Detect which cell encompasses the target text, then output its [x, y] center coordinate. 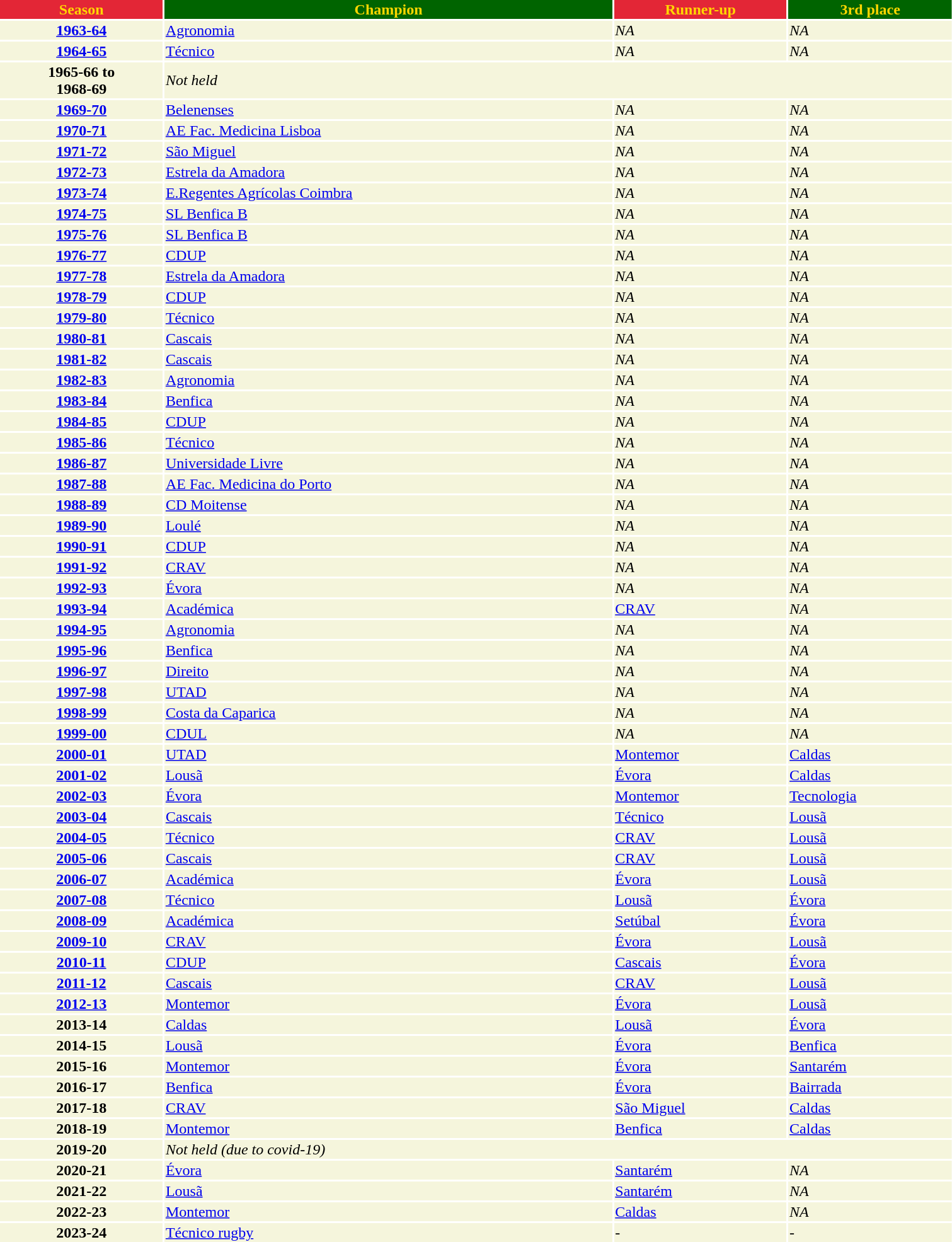
Not held (due to covid-19) [558, 1149]
E.Regentes Agrícolas Coimbra [388, 193]
1996-97 [81, 671]
2003-04 [81, 817]
Season [81, 9]
Loulé [388, 526]
Not held [558, 81]
1981-82 [81, 359]
2014-15 [81, 1045]
Tecnologia [871, 796]
1993-94 [81, 609]
2022-23 [81, 1212]
2010-11 [81, 962]
2017-18 [81, 1108]
2020-21 [81, 1170]
2018-19 [81, 1129]
1964-65 [81, 51]
1970-71 [81, 130]
Champion [388, 9]
1998-99 [81, 713]
2013-14 [81, 1025]
2023-24 [81, 1233]
2009-10 [81, 941]
1973-74 [81, 193]
Universidade Livre [388, 463]
CDUL [388, 733]
AE Fac. Medicina Lisboa [388, 130]
2012-13 [81, 1004]
Belenenses [388, 110]
2019-20 [81, 1149]
1977-78 [81, 276]
1994-95 [81, 630]
2011-12 [81, 983]
Setúbal [701, 921]
2007-08 [81, 900]
1963-64 [81, 30]
Bairrada [871, 1087]
2021-22 [81, 1191]
1965-66 to1968-69 [81, 81]
2008-09 [81, 921]
1982-83 [81, 380]
1990-91 [81, 546]
2016-17 [81, 1087]
2004-05 [81, 837]
3rd place [871, 9]
Costa da Caparica [388, 713]
2000-01 [81, 754]
1987-88 [81, 484]
1991-92 [81, 567]
1978-79 [81, 297]
1985-86 [81, 442]
1971-72 [81, 151]
2001-02 [81, 775]
1972-73 [81, 172]
1999-00 [81, 733]
1989-90 [81, 526]
1984-85 [81, 422]
1975-76 [81, 234]
Técnico rugby [388, 1233]
2006-07 [81, 879]
1976-77 [81, 255]
Runner-up [701, 9]
2015-16 [81, 1066]
1988-89 [81, 505]
2002-03 [81, 796]
1969-70 [81, 110]
1979-80 [81, 318]
1997-98 [81, 692]
1992-93 [81, 588]
CD Moitense [388, 505]
1980-81 [81, 338]
AE Fac. Medicina do Porto [388, 484]
1983-84 [81, 401]
Direito [388, 671]
1995-96 [81, 650]
1986-87 [81, 463]
1974-75 [81, 214]
2005-06 [81, 858]
